Locate the cell with the specified text and output its (X, Y) center coordinate. 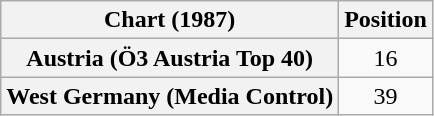
Austria (Ö3 Austria Top 40) (170, 58)
16 (386, 58)
West Germany (Media Control) (170, 96)
Chart (1987) (170, 20)
39 (386, 96)
Position (386, 20)
